From the cell containing the given text, extract its center point as [X, Y] coordinate. 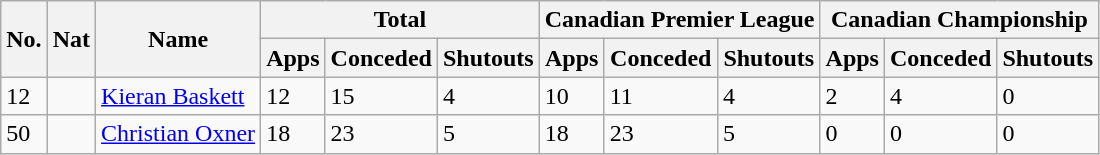
Christian Oxner [178, 134]
Name [178, 39]
Nat [71, 39]
Kieran Baskett [178, 96]
2 [852, 96]
15 [381, 96]
Canadian Premier League [680, 20]
11 [660, 96]
50 [24, 134]
Canadian Championship [960, 20]
No. [24, 39]
Total [400, 20]
10 [572, 96]
